Determine the [X, Y] coordinate at the center of the cell enclosing the given text.  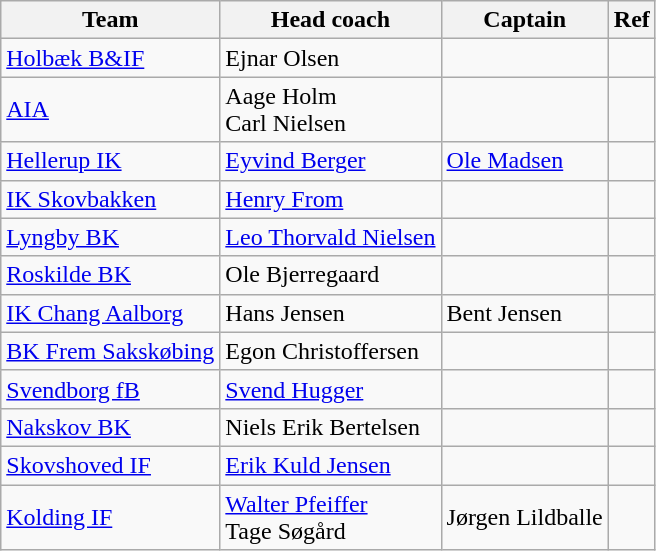
Ole Bjerregaard [330, 275]
Hans Jensen [330, 313]
Eyvind Berger [330, 161]
Captain [524, 20]
Ref [632, 20]
Team [110, 20]
Aage Holm Carl Nielsen [330, 110]
Egon Christoffersen [330, 351]
Henry From [330, 199]
BK Frem Sakskøbing [110, 351]
Svendborg fB [110, 389]
Lyngby BK [110, 237]
Roskilde BK [110, 275]
AIA [110, 110]
Nakskov BK [110, 427]
Head coach [330, 20]
Ole Madsen [524, 161]
Hellerup IK [110, 161]
Kolding IF [110, 516]
Jørgen Lildballe [524, 516]
Leo Thorvald Nielsen [330, 237]
Bent Jensen [524, 313]
Svend Hugger [330, 389]
IK Skovbakken [110, 199]
Erik Kuld Jensen [330, 465]
Skovshoved IF [110, 465]
Walter Pfeiffer Tage Søgård [330, 516]
Ejnar Olsen [330, 58]
Niels Erik Bertelsen [330, 427]
IK Chang Aalborg [110, 313]
Holbæk B&IF [110, 58]
